Provide the (x, y) coordinate of the cell's center where the given text is located.  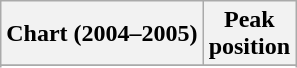
Chart (2004–2005) (102, 34)
Peakposition (249, 34)
